Scan for the cell matching the given text and deliver its [x, y] coordinate at center. 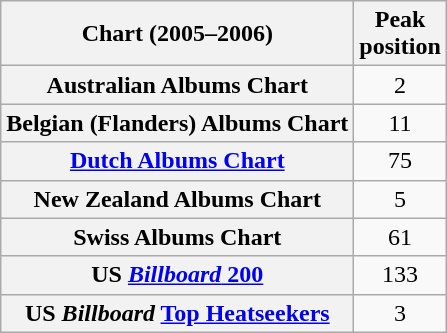
5 [400, 199]
Belgian (Flanders) Albums Chart [178, 123]
3 [400, 313]
US Billboard 200 [178, 275]
2 [400, 85]
New Zealand Albums Chart [178, 199]
Australian Albums Chart [178, 85]
133 [400, 275]
Swiss Albums Chart [178, 237]
11 [400, 123]
Peakposition [400, 34]
61 [400, 237]
Dutch Albums Chart [178, 161]
75 [400, 161]
Chart (2005–2006) [178, 34]
US Billboard Top Heatseekers [178, 313]
